Provide the (x, y) coordinate of the cell's center where the given text is located.  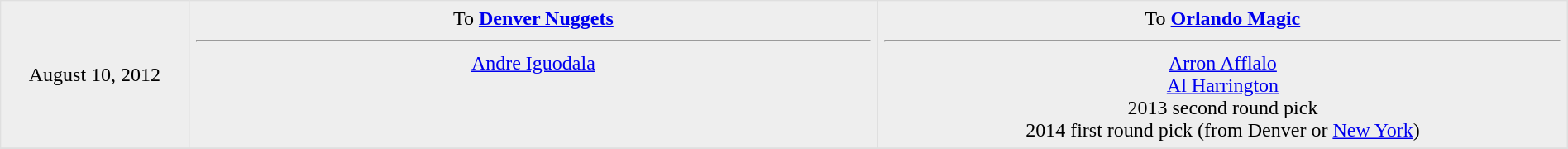
To Orlando MagicArron AfflaloAl Harrington2013 second round pick2014 first round pick (from Denver or New York) (1223, 74)
To Denver NuggetsAndre Iguodala (533, 74)
August 10, 2012 (94, 74)
